Capture the cell that displays the provided text and extract its [x, y] central coordinate. 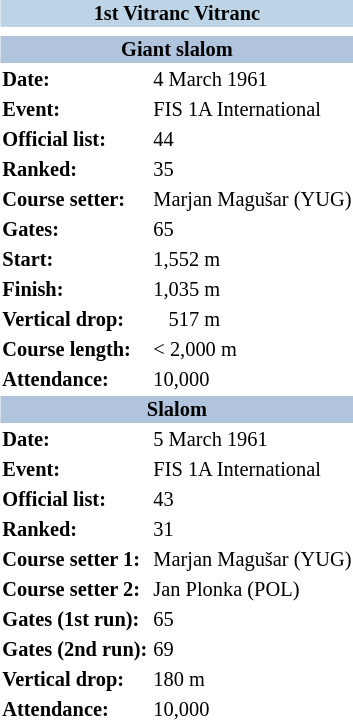
Jan Plonka (POL) [252, 590]
Finish: [75, 290]
4 March 1961 [252, 80]
< 2,000 m [252, 350]
35 [252, 170]
Start: [75, 260]
Course setter: [75, 200]
Attendance: [75, 380]
43 [252, 500]
1,552 m [252, 260]
69 [252, 650]
44 [252, 140]
31 [252, 530]
Course setter 2: [75, 590]
180 m [252, 680]
Course length: [75, 350]
1,035 m [252, 290]
5 March 1961 [252, 440]
Gates (2nd run): [75, 650]
10,000 [252, 380]
Giant slalom [177, 50]
517 m [252, 320]
1st Vitranc Vitranc [177, 14]
Gates: [75, 230]
Slalom [177, 410]
Gates (1st run): [75, 620]
Course setter 1: [75, 560]
